Return the (X, Y) coordinate for the center point of the cell that contains the specified text.  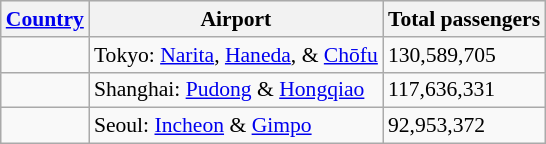
Seoul: Incheon & Gimpo (236, 126)
Country (45, 19)
130,589,705 (464, 55)
92,953,372 (464, 126)
Airport (236, 19)
Shanghai: Pudong & Hongqiao (236, 90)
117,636,331 (464, 90)
Tokyo: Narita, Haneda, & Chōfu (236, 55)
Total passengers (464, 19)
